For the text-containing cell, return its midpoint in [X, Y] coordinate format. 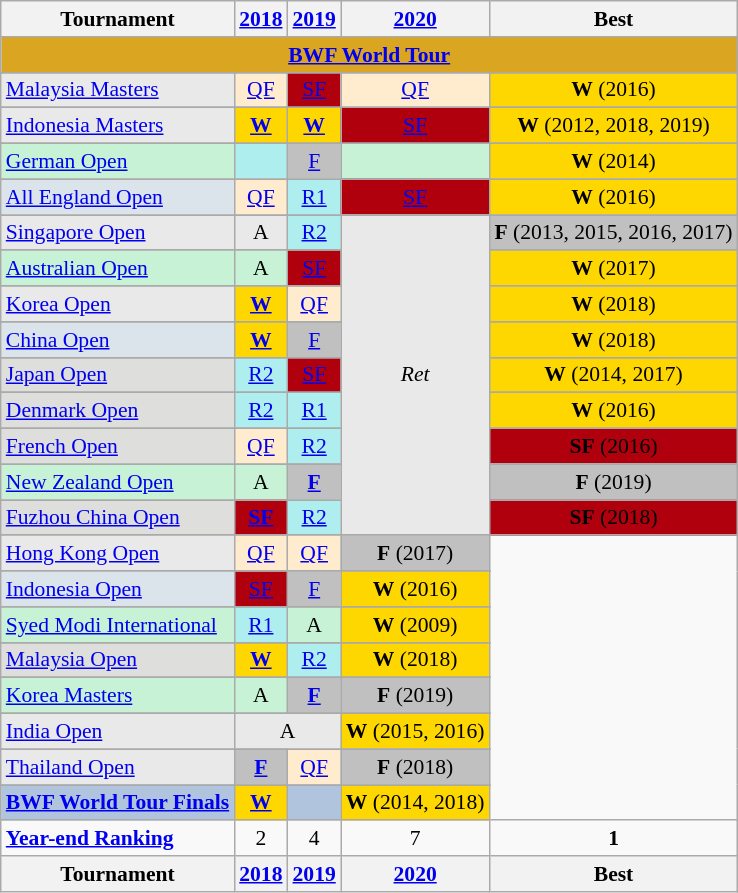
BWF World Tour Finals [118, 803]
French Open [118, 447]
Denmark Open [118, 411]
China Open [118, 340]
German Open [118, 162]
W (2009) [416, 625]
Thailand Open [118, 767]
2 [260, 839]
Hong Kong Open [118, 554]
W (2014) [613, 162]
Malaysia Masters [118, 90]
F (2017) [416, 554]
Singapore Open [118, 233]
W (2014, 2017) [613, 375]
Japan Open [118, 375]
Korea Open [118, 304]
7 [416, 839]
All England Open [118, 197]
SF (2016) [613, 447]
Fuzhou China Open [118, 518]
W (2015, 2016) [416, 732]
Korea Masters [118, 696]
SF (2018) [613, 518]
W (2017) [613, 269]
4 [314, 839]
F (2018) [416, 767]
W (2012, 2018, 2019) [613, 126]
W (2014, 2018) [416, 803]
F (2013, 2015, 2016, 2017) [613, 233]
1 [613, 839]
Indonesia Open [118, 589]
BWF World Tour [370, 55]
Australian Open [118, 269]
Year-end Ranking [118, 839]
Malaysia Open [118, 660]
Indonesia Masters [118, 126]
India Open [118, 732]
New Zealand Open [118, 482]
Ret [416, 376]
Syed Modi International [118, 625]
